Scan for the cell matching the given text and deliver its (x, y) coordinate at center. 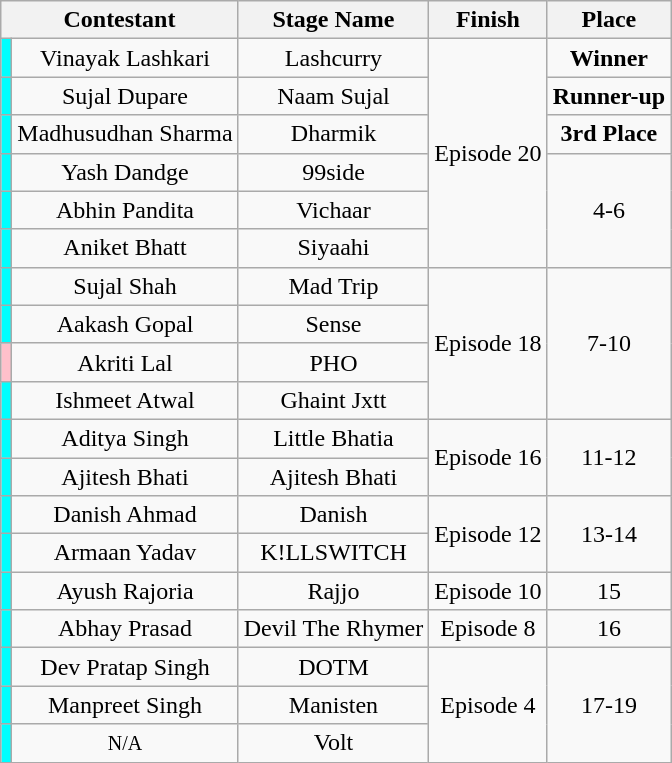
Ghaint Jxtt (334, 400)
Madhusudhan Sharma (125, 134)
Aniket Bhatt (125, 248)
Danish Ahmad (125, 515)
16 (609, 629)
17-19 (609, 705)
Vichaar (334, 210)
Akriti Lal (125, 362)
Yash Dandge (125, 172)
11-12 (609, 457)
Manisten (334, 705)
Place (609, 20)
4-6 (609, 210)
Sujal Dupare (125, 96)
Winner (609, 58)
99side (334, 172)
13-14 (609, 534)
Episode 18 (488, 343)
Lashcurry (334, 58)
Episode 20 (488, 153)
Armaan Yadav (125, 553)
Episode 8 (488, 629)
Finish (488, 20)
Dev Pratap Singh (125, 667)
Runner-up (609, 96)
Aakash Gopal (125, 324)
Siyaahi (334, 248)
Abhay Prasad (125, 629)
3rd Place (609, 134)
DOTM (334, 667)
PHO (334, 362)
Contestant (120, 20)
15 (609, 591)
Naam Sujal (334, 96)
Aditya Singh (125, 438)
Rajjo (334, 591)
7-10 (609, 343)
Dharmik (334, 134)
Volt (334, 743)
Stage Name (334, 20)
Vinayak Lashkari (125, 58)
Manpreet Singh (125, 705)
N/A (125, 743)
Episode 4 (488, 705)
Little Bhatia (334, 438)
Episode 10 (488, 591)
Ishmeet Atwal (125, 400)
K!LLSWITCH (334, 553)
Sense (334, 324)
Ayush Rajoria (125, 591)
Episode 12 (488, 534)
Devil The Rhymer (334, 629)
Mad Trip (334, 286)
Abhin Pandita (125, 210)
Episode 16 (488, 457)
Sujal Shah (125, 286)
Danish (334, 515)
